Detect which cell encompasses the target text, then output its (X, Y) center coordinate. 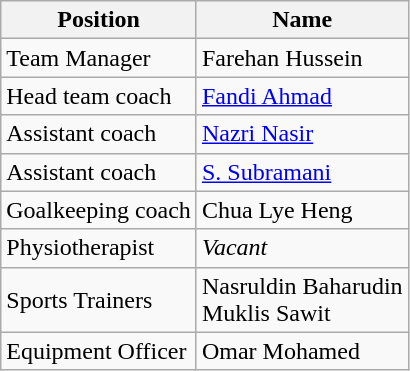
Farehan Hussein (302, 58)
Omar Mohamed (302, 351)
Team Manager (99, 58)
Equipment Officer (99, 351)
Nasruldin Baharudin Muklis Sawit (302, 300)
Sports Trainers (99, 300)
Nazri Nasir (302, 134)
Physiotherapist (99, 248)
Position (99, 20)
Fandi Ahmad (302, 96)
Name (302, 20)
Vacant (302, 248)
Goalkeeping coach (99, 210)
Chua Lye Heng (302, 210)
S. Subramani (302, 172)
Head team coach (99, 96)
